Scan for the cell matching the given text and deliver its [X, Y] coordinate at center. 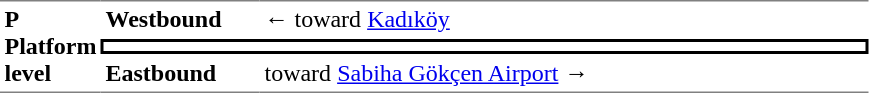
Eastbound [180, 74]
toward Sabiha Gökçen Airport → [564, 74]
PPlatform level [50, 46]
← toward Kadıköy [564, 20]
Westbound [180, 20]
